Extract the [x, y] coordinate from the center of the cell holding the provided text.  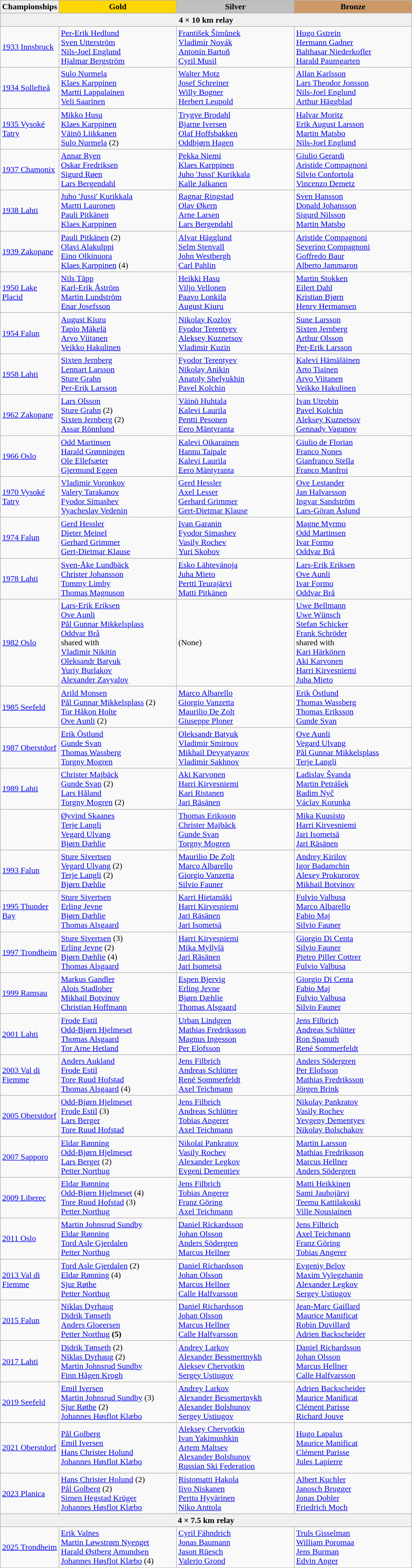
Esko LähtevänojaJuha MietoPertti TeurajärviMatti Pitkänen [236, 579]
Arild MonsenPål Gunnar Mikkelsplass (2)Tor Håkon HolteOve Aunli (2) [118, 707]
Ristomatti HakolaIivo NiskanenPerttu HyvärinenNiko Anttola [236, 1493]
Erik ÖstlundThomas WassbergThomas ErikssonGunde Svan [353, 707]
1987 Oberstdorf [30, 748]
Odd MartinsenHarald GrønningenOle EllefsæterGjermund Eggen [118, 456]
Aristide CompagnoniSeverino CompagnoniGoffredo BaurAlberto Jammaron [353, 251]
Tord Asle Gjerdalen (2)Eldar Rønning (4)Sjur RøthePetter Northug [118, 1279]
Sven HanssonDonald JohanssonSigurd NilssonMartin Matsbo [353, 210]
Daniel RickardssonJohan OlssonAnders SödergrenMarcus Hellner [236, 1239]
Allan KarlssonLars Theodor JonssonNils-Joel EnglundArthur Häggblad [353, 88]
2015 Falun [30, 1321]
2017 Lahti [30, 1361]
Jens FilbrichAndreas Schlütter Tobias Angerer Axel Teichmann [236, 1116]
Bronze [353, 7]
Nikolay PankratovVasily RochevYevgeny DementyevNikolay Bolschakov [353, 1116]
2007 Sapporo [30, 1157]
Erik ÖstlundGunde SvanThomas WassbergTorgny Mogren [118, 748]
1970 Vysoké Tatry [30, 497]
Karri HietamäkiHarri KirvesniemiJari RäsänenJari Isometsä [236, 911]
1938 Lahti [30, 210]
2021 Oberstdorf [30, 1448]
Aleksey ChervotkinIvan YakimushkinArtem MaltsevAlexander Bolshunov Russian Ski Federation [236, 1448]
2005 Oberstdorf [30, 1116]
1939 Zakopane [30, 251]
Giorgio Di CentaFabio MajFulvio ValbusaSilvio Fauner [353, 993]
Lars-Erik EriksenOve AunliIvar FormoOddvar Brå [353, 579]
Anders SödergrenPer ElofssonMathias FredrikssonJörgen Brink [353, 1075]
Lars-Erik EriksenOve AunliPål Gunnar MikkelsplassOddvar Brå shared with Vladimir NikitinOleksandr BatyukYuriy BurlakovAlexander Zavyalov [118, 643]
Ladislav ŠvandaMartin PetrášekRadim NyčVáclav Korunka [353, 789]
Albert KuchlerJanosch BruggerJonas DoblerFriedrich Moch [353, 1493]
Markus GandlerAlois StadloberMikhail BotvinovChristian Hoffmann [118, 993]
Pauli Pitkänen (2)Olavi AlakulppiEino OlkinuoraKlaes Karppinen (4) [118, 251]
Giulio GerardiAristide CompagnoniSilvio ConfortolaVincenzo Demetz [353, 170]
Martin Johnsrud SundbyEldar RønningTord Asle GjerdalenPetter Northug [118, 1239]
Sven-Åke LundbäckChrister JohanssonTommy LimbyThomas Magnuson [118, 579]
Øyvind SkaanesTerje LangliVegard UlvangBjørn Dæhlie [118, 829]
Adrien BackscheiderMaurice ManificatClément ParisseRichard Jouve [353, 1402]
Mika KuusistoHarri KirvesniemiJari IsometsäJari Räsänen [353, 829]
Anders AuklandFrode EstilTore Ruud HofstadThomas Alsgaard (4) [118, 1075]
Sixten JernbergLennart LarssonSture GrahnPer-Erik Larsson [118, 374]
Oleksandr BatyukVladimir SmirnovMikhail DevyatyarovVladimir Sakhnov [236, 748]
Martin LarssonMathias FredrikssonMarcus HellnerAnders Södergren [353, 1157]
Fyodor TerentyevNikolay AnikinAnatoly ShelyukhinPavel Kolchin [236, 374]
Nils TäppKarl-Erik ÅströmMartin LundströmEnar Josefsson [118, 292]
1978 Lahti [30, 579]
2001 Lahti [30, 1034]
Sulo NurmelaKlaes KarppinenMartti LappalainenVeli Saarinen [118, 88]
Matti HeikkinenSami JauhojärviTeemu KattilakoskiVille Nousiainen [353, 1198]
Jean-Marc GaillardMaurice ManificatRobin DuvillardAdrien Backscheider [353, 1321]
Ove AunliVegard UlvangPål Gunnar MikkelsplassTerje Langli [353, 748]
Kalevi OikarainenHannu TaipaleKalevi LaurilaEero Mäntyranta [236, 456]
1982 Oslo [30, 643]
Giulio de FlorianFranco NonesGianfranco StellaFranco Manfroi [353, 456]
Fulvio ValbusaMarco AlbarelloFabio MajSilvio Fauner [353, 911]
Odd-Bjørn HjelmesetFrode Estil (3)Lars BergerTore Ruud Hofstad [118, 1116]
(None) [236, 643]
Championships [30, 7]
1958 Lahti [30, 374]
Lars OlssonSture Grahn (2)Sixten Jernberg (2)Assar Rönnlund [118, 415]
2009 Liberec [30, 1198]
Gerd HesslerAxel LesserGerhard GrimmerGert-Dietmar Klause [236, 497]
Magne MyrmoOdd MartinsenIvar FormoOddvar Brå [353, 538]
Giorgio Di CentaSilvio FaunerPietro Piller CottrerFulvio Valbusa [353, 952]
Jens FilbrichAxel TeichmannFranz GöringTobias Angerer [353, 1239]
Ove LestanderJan HalvarssonIngvar SandströmLars-Göran Åslund [353, 497]
2003 Val di Fiemme [30, 1075]
2019 Seefeld [30, 1402]
Hugo LapalusMaurice ManificatClément ParisseJules Lapierre [353, 1448]
Truls GisselmanWilliam PoromaaJens BurmanEdvin Anger [353, 1547]
Thomas ErikssonChrister MajbäckGunde SvanTorgny Mogren [236, 829]
Alvar HägglundSelm StenvallJohn WestberghCarl Pahlin [236, 251]
Gold [118, 7]
Evgeniy BelovMaxim VylegzhaninAlexander LegkovSergey Ustiugov [353, 1279]
1934 Sollefteå [30, 88]
Ivan GaraninFyodor SimashevVasily RochevYuri Skobov [236, 538]
Jens FilbrichAndreas SchlütterRené SommerfeldtAxel Teichmann [236, 1075]
Jens FilbrichTobias AngererFranz GöringAxel Teichmann [236, 1198]
Heikki HasuViljo VellonenPaavo LonkilaAugust Kiuru [236, 292]
Halvar MoritzErik August LarssonMartin MatsboNils-Joel Englund [353, 128]
František ŠimůnekVladimír NovákAntonín BartoňCyril Musil [236, 47]
Andrey LarkovAlexander BessmertnykhAleksey ChervotkinSergey Ustiugov [236, 1361]
1966 Oslo [30, 456]
4 × 7.5 km relay [206, 1520]
Eldar RønningOdd-Bjørn Hjelmeset (4)Tore Ruud Hofstad (3)Petter Northug [118, 1198]
Martin StokkenEilert DahlKristian BjørnHenry Hermansen [353, 292]
Didrik Tønseth (2)Niklas Dyrhaug (2)Martin Johnsrud SundbyFinn Hågen Krogh [118, 1361]
Pekka NiemiKlaes KarppinenJuho 'Jussi' KurikkalaKalle Jalkanen [236, 170]
Sture SivertsenErling JevneBjørn DæhlieThomas Alsgaard [118, 911]
Vladimir VoronkovValery TarakanovFyodor SimashevVyacheslav Vedenin [118, 497]
1954 Falun [30, 333]
Per-Erik HedlundSven UtterströmNils-Joel EnglundHjalmar Bergström [118, 47]
1999 Ramsau [30, 993]
Marco AlbarelloGiorgio VanzettaMaurilio De ZoltGiuseppe Ploner [236, 707]
Jens FilbrichAndreas SchlütterRon SpanuthRené Sommerfeldt [353, 1034]
Silver [236, 7]
Sture SivertsenVegard Ulvang (2)Terje Langli (2)Bjørn Dæhlie [118, 871]
1935 Vysoké Tatry [30, 128]
1974 Falun [30, 538]
Kalevi HämäläinenArto TiainenArvo ViitanenVeikko Hakulinen [353, 374]
Walter MotzJosef SchreinerWilly BognerHerbert Leupold [236, 88]
Ragnar RingstadOlav ØkernArne LarsenLars Bergendahl [236, 210]
1995 Thunder Bay [30, 911]
Hugo GstreinHermann GadnerBalthasar NiederkoflerHarald Paumgarten [353, 47]
Urban LindgrenMathias FredrikssonMagnus IngessonPer Elofsson [236, 1034]
2023 Planica [30, 1493]
1937 Chamonix [30, 170]
Sune LarssonSixten JernbergArthur OlssonPer-Erik Larsson [353, 333]
Cyril FähndrichJonas BaumannJason RüeschValerio Grond [236, 1547]
1993 Falun [30, 871]
August KiuruTapio MäkeläArvo ViitanenVeikko Hakulinen [118, 333]
2011 Oslo [30, 1239]
Aki KarvonenHarri KirvesniemiKari RistanenJari Räsänen [236, 789]
Sture Sivertsen (3)Erling Jevne (2)Bjørn Dæhlie (4)Thomas Alsgaard [118, 952]
Eldar RønningOdd-Bjørn HjelmesetLars Berger (2)Petter Northug [118, 1157]
Christer MajbäckGunde Svan (2)Lars HålandTorgny Mogren (2) [118, 789]
1950 Lake Placid [30, 292]
Juho 'Jussi' KurikkalaMartti LauronenPauli PitkänenKlaes Karppinen [118, 210]
1989 Lahti [30, 789]
1997 Trondheim [30, 952]
Espen BjervigErling JevneBjørn DæhlieThomas Alsgaard [236, 993]
Frode EstilOdd-Bjørn HjelmesetThomas AlsgaardTor Arne Hetland [118, 1034]
4 × 10 km relay [206, 20]
Pål GolbergEmil IversenHans Christer HolundJohannes Høsflot Klæbo [118, 1448]
Hans Christer Holund (2)Pål Golberg (2)Simen Hegstad KrügerJohannes Høsflot Klæbo [118, 1493]
Andrey KirilovIgor BadamchinAlexey ProkurorovMikhail Botvinov [353, 871]
Andrey LarkovAlexander BessmertnykhAlexander BolshunovSergey Ustiugov [236, 1402]
Annar RyenOskar FredriksenSigurd RøenLars Bergendahl [118, 170]
Ivan UtrobinPavel KolchinAleksey KuznetsovGennady Vaganov [353, 415]
Nikolay KozlovFyodor TerentyevAleksey KuznetsovVladimir Kuzin [236, 333]
1962 Zakopane [30, 415]
Mikko HusuKlaes KarppinenVäinö LiikkanenSulo Nurmela (2) [118, 128]
Uwe BellmannUwe WünschStefan SchickerFrank Schröder shared with Kari HärkönenAki KarvonenHarri KirvesniemiJuha Mieto [353, 643]
Emil IversenMartin Johnsrud Sundby (3)Sjur Røthe (2)Johannes Høsflot Klæbo [118, 1402]
Maurilio De ZoltMarco AlbarelloGiorgio VanzettaSilvio Fauner [236, 871]
2025 Trondheim [30, 1547]
Erik ValnesMartin Løwstrøm NyengetHarald Østberg AmundsenJohannes Høsflot Klæbo (4) [118, 1547]
Harri KirvesniemiMika MyllyläJari RäsänenJari Isometsä [236, 952]
1933 Innsbruck [30, 47]
Trygve BrodahlBjarne IversenOlaf HoffsbakkenOddbjørn Hagen [236, 128]
Väinö HuhtalaKalevi LaurilaPentti PesonenEero Mäntyranta [236, 415]
1985 Seefeld [30, 707]
Nikolai PankratovVasily RochevAlexander LegkovEvgeni Dementiev [236, 1157]
Gerd HesslerDieter MeinelGerhard GrimmerGert-Dietmar Klause [118, 538]
2013 Val di Fiemme [30, 1279]
Niklas DyrhaugDidrik TønsethAnders GloeersenPetter Northug (5) [118, 1321]
